Determine the [x, y] coordinate at the center of the cell enclosing the given text.  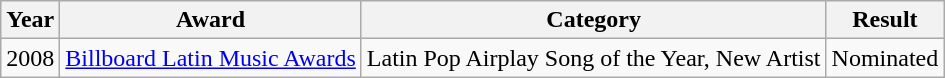
Year [30, 20]
Nominated [885, 58]
2008 [30, 58]
Result [885, 20]
Billboard Latin Music Awards [211, 58]
Category [594, 20]
Award [211, 20]
Latin Pop Airplay Song of the Year, New Artist [594, 58]
